Capture the cell that displays the provided text and extract its (X, Y) central coordinate. 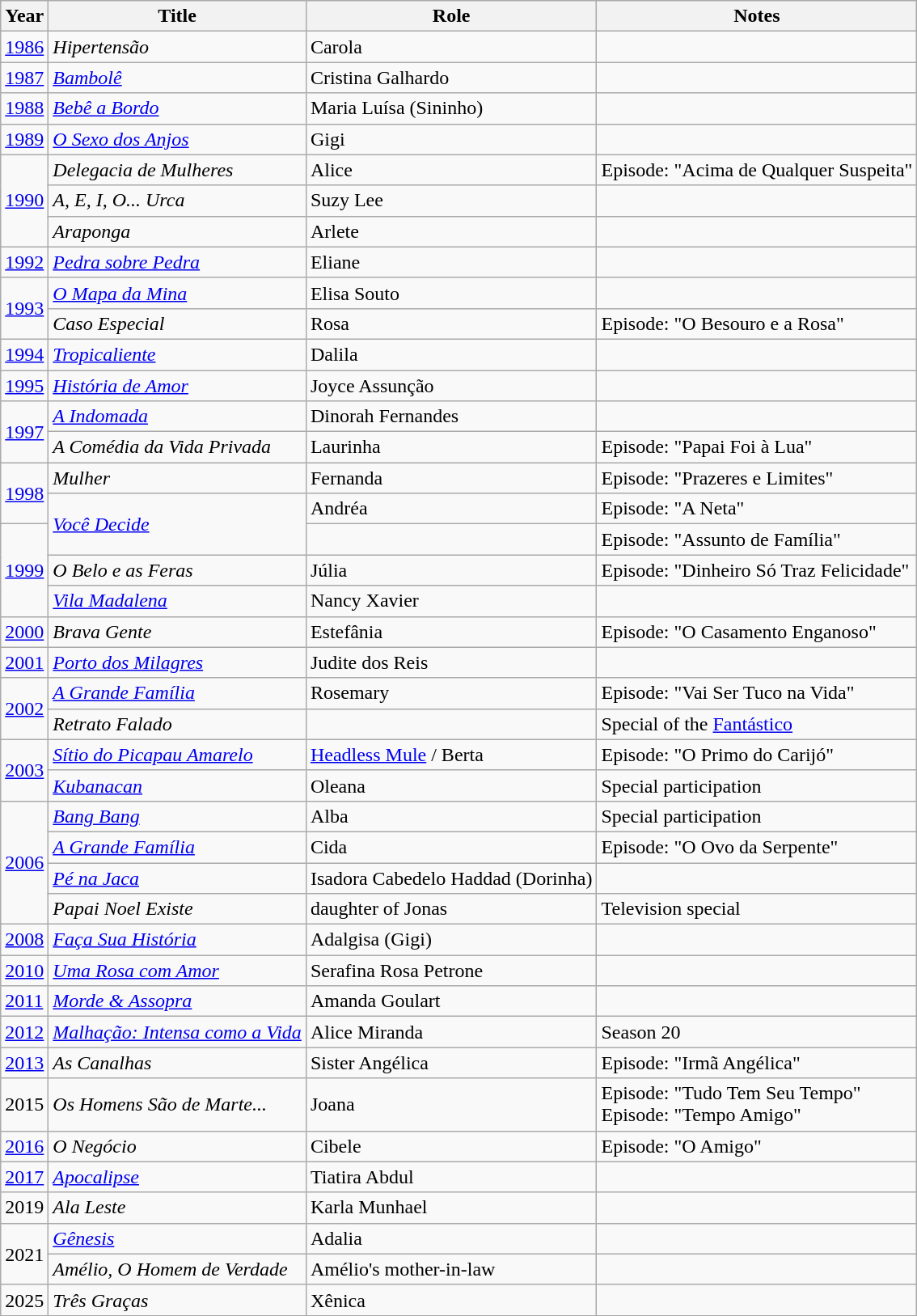
Rosa (451, 324)
2013 (24, 1063)
Television special (757, 909)
O Mapa da Mina (178, 293)
Alice Miranda (451, 1032)
Karla Munhael (451, 1208)
Porto dos Milagres (178, 662)
Sister Angélica (451, 1063)
Adalia (451, 1238)
1990 (24, 201)
Amélio, O Homem de Verdade (178, 1269)
Tropicaliente (178, 354)
2000 (24, 632)
História de Amor (178, 386)
Episode: "Tudo Tem Seu Tempo"Episode: "Tempo Amigo" (757, 1105)
Papai Noel Existe (178, 909)
Xênica (451, 1300)
Andréa (451, 509)
Apocalipse (178, 1177)
Headless Mule / Berta (451, 755)
Júlia (451, 570)
O Belo e as Feras (178, 570)
2017 (24, 1177)
Cristina Galhardo (451, 78)
2003 (24, 770)
2008 (24, 940)
2001 (24, 662)
Episode: "Prazeres e Limites" (757, 478)
Episode: "O Besouro e a Rosa" (757, 324)
Episode: "Dinheiro Só Traz Felicidade" (757, 570)
A Indomada (178, 417)
A, E, I, O... Urca (178, 201)
Hipertensão (178, 47)
2012 (24, 1032)
Episode: "O Casamento Enganoso" (757, 632)
Brava Gente (178, 632)
Você Decide (178, 524)
Amélio's mother-in-law (451, 1269)
Carola (451, 47)
1998 (24, 493)
Suzy Lee (451, 201)
2011 (24, 1001)
Três Graças (178, 1300)
2015 (24, 1105)
Title (178, 16)
1997 (24, 432)
2021 (24, 1254)
Judite dos Reis (451, 662)
Episode: "Irmã Angélica" (757, 1063)
1994 (24, 354)
Vila Madalena (178, 601)
Alice (451, 170)
A Comédia da Vida Privada (178, 447)
Season 20 (757, 1032)
Fernanda (451, 478)
Retrato Falado (178, 724)
1992 (24, 262)
Laurinha (451, 447)
Ala Leste (178, 1208)
Delegacia de Mulheres (178, 170)
Dinorah Fernandes (451, 417)
1999 (24, 570)
1988 (24, 108)
Tiatira Abdul (451, 1177)
Os Homens São de Marte... (178, 1105)
Bambolê (178, 78)
Elisa Souto (451, 293)
1989 (24, 139)
2002 (24, 709)
Dalila (451, 354)
Joyce Assunção (451, 386)
Cibele (451, 1146)
Amanda Goulart (451, 1001)
1995 (24, 386)
1987 (24, 78)
Special of the Fantástico (757, 724)
Maria Luísa (Sininho) (451, 108)
Kubanacan (178, 785)
2006 (24, 862)
Joana (451, 1105)
Episode: "Papai Foi à Lua" (757, 447)
Gigi (451, 139)
Arlete (451, 231)
Serafina Rosa Petrone (451, 971)
2016 (24, 1146)
Bang Bang (178, 816)
Eliane (451, 262)
Episode: "O Amigo" (757, 1146)
2010 (24, 971)
Sítio do Picapau Amarelo (178, 755)
1986 (24, 47)
Estefânia (451, 632)
Episode: "Assunto de Família" (757, 540)
daughter of Jonas (451, 909)
Malhação: Intensa como a Vida (178, 1032)
Morde & Assopra (178, 1001)
Pé na Jaca (178, 878)
2019 (24, 1208)
Episode: "Vai Ser Tuco na Vida" (757, 693)
1993 (24, 308)
Cida (451, 847)
O Negócio (178, 1146)
Episode: "O Primo do Carijó" (757, 755)
Caso Especial (178, 324)
Nancy Xavier (451, 601)
Episode: "A Neta" (757, 509)
Episode: "O Ovo da Serpente" (757, 847)
Episode: "Acima de Qualquer Suspeita" (757, 170)
Adalgisa (Gigi) (451, 940)
As Canalhas (178, 1063)
Araponga (178, 231)
Uma Rosa com Amor (178, 971)
Bebê a Bordo (178, 108)
Pedra sobre Pedra (178, 262)
Year (24, 16)
2025 (24, 1300)
Rosemary (451, 693)
Notes (757, 16)
O Sexo dos Anjos (178, 139)
Gênesis (178, 1238)
Oleana (451, 785)
Role (451, 16)
Faça Sua História (178, 940)
Isadora Cabedelo Haddad (Dorinha) (451, 878)
Mulher (178, 478)
Alba (451, 816)
